Output the [X, Y] coordinate of the center of the cell containing the given text.  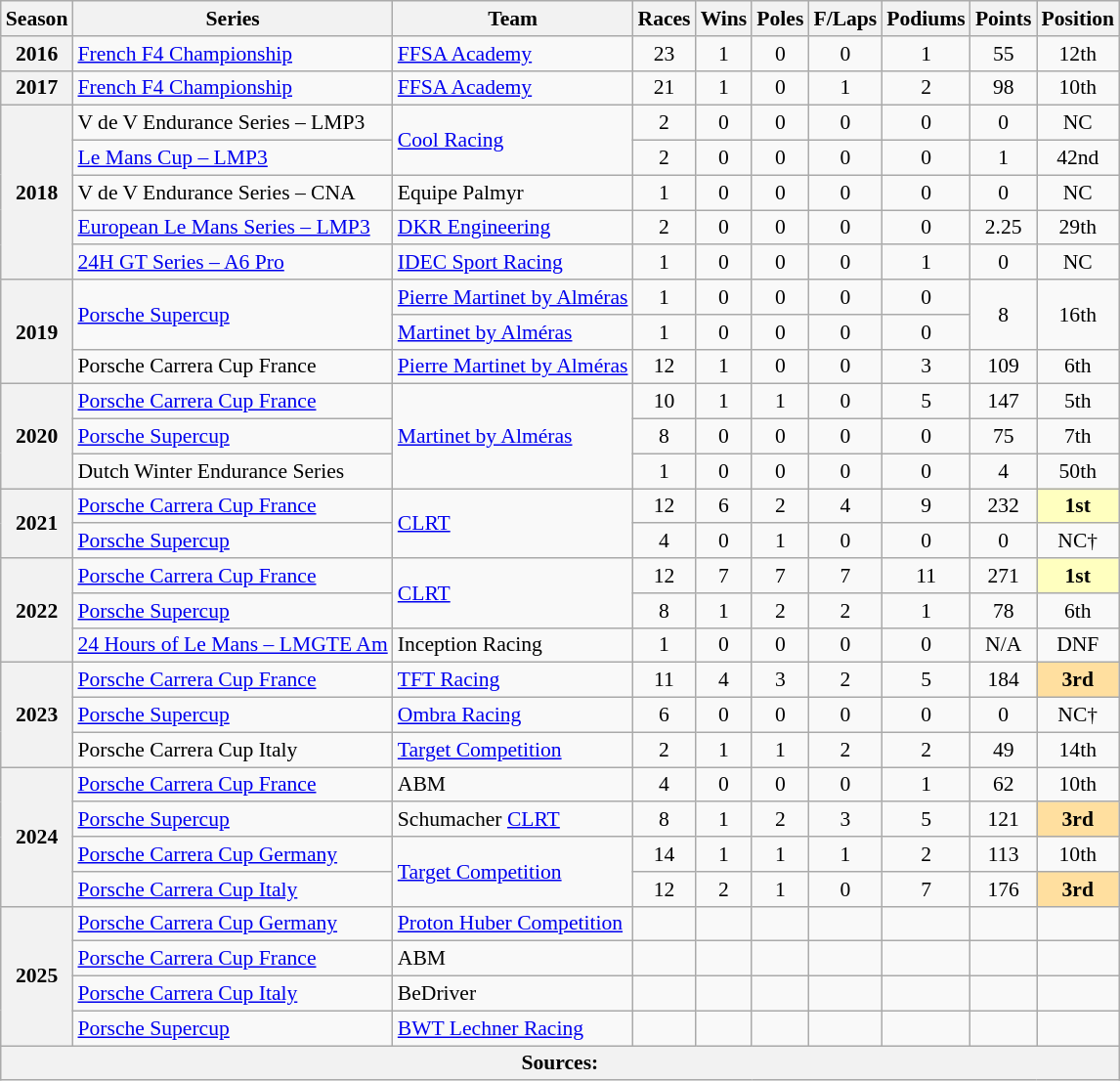
121 [1004, 820]
DNF [1078, 645]
176 [1004, 889]
62 [1004, 785]
2020 [37, 436]
V de V Endurance Series – CNA [233, 193]
Ombra Racing [513, 715]
European Le Mans Series – LMP3 [233, 228]
2017 [37, 88]
98 [1004, 88]
271 [1004, 576]
BeDriver [513, 994]
2023 [37, 715]
10 [664, 402]
Wins [724, 19]
24H GT Series – A6 Pro [233, 263]
2021 [37, 524]
5th [1078, 402]
BWT Lechner Racing [513, 1028]
78 [1004, 611]
42nd [1078, 158]
Position [1078, 19]
Podiums [926, 19]
2022 [37, 610]
16th [1078, 315]
Le Mans Cup – LMP3 [233, 158]
Proton Huber Competition [513, 924]
Inception Racing [513, 645]
Equipe Palmyr [513, 193]
Schumacher CLRT [513, 820]
12th [1078, 54]
24 Hours of Le Mans – LMGTE Am [233, 645]
Cool Racing [513, 141]
2019 [37, 332]
184 [1004, 680]
29th [1078, 228]
109 [1004, 367]
147 [1004, 402]
V de V Endurance Series – LMP3 [233, 123]
2018 [37, 193]
2016 [37, 54]
Races [664, 19]
14 [664, 854]
Season [37, 19]
2025 [37, 975]
TFT Racing [513, 680]
7th [1078, 437]
14th [1078, 750]
50th [1078, 471]
Team [513, 19]
Poles [780, 19]
113 [1004, 854]
Points [1004, 19]
Dutch Winter Endurance Series [233, 471]
55 [1004, 54]
49 [1004, 750]
2.25 [1004, 228]
IDEC Sport Racing [513, 263]
Series [233, 19]
F/Laps [844, 19]
Sources: [560, 1063]
DKR Engineering [513, 228]
75 [1004, 437]
21 [664, 88]
2024 [37, 837]
23 [664, 54]
232 [1004, 506]
N/A [1004, 645]
9 [926, 506]
